Capture the cell that displays the provided text and extract its [x, y] central coordinate. 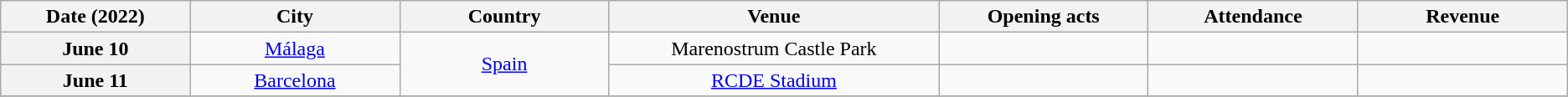
Barcelona [295, 80]
Spain [504, 64]
June 10 [95, 48]
Revenue [1462, 17]
Attendance [1253, 17]
Venue [774, 17]
RCDE Stadium [774, 80]
Opening acts [1044, 17]
June 11 [95, 80]
Country [504, 17]
Date (2022) [95, 17]
City [295, 17]
Marenostrum Castle Park [774, 48]
Málaga [295, 48]
